For the text-containing cell, return its midpoint in [X, Y] coordinate format. 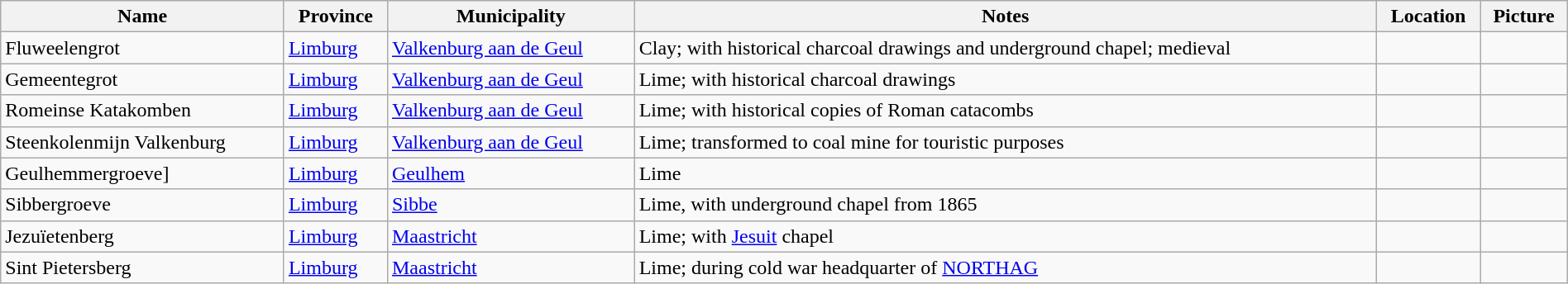
Geulhem [511, 173]
Lime; with historical copies of Roman catacombs [1006, 111]
Lime; during cold war headquarter of NORTHAG [1006, 267]
Fluweelengrot [142, 48]
Lime; transformed to coal mine for touristic purposes [1006, 142]
Municipality [511, 17]
Steenkolenmijn Valkenburg [142, 142]
Geulhemmergroeve] [142, 173]
Lime; with Jesuit chapel [1006, 236]
Picture [1523, 17]
Sibbergroeve [142, 205]
Lime, with underground chapel from 1865 [1006, 205]
Location [1428, 17]
Jezuïetenberg [142, 236]
Notes [1006, 17]
Lime [1006, 173]
Clay; with historical charcoal drawings and underground chapel; medieval [1006, 48]
Province [336, 17]
Romeinse Katakomben [142, 111]
Gemeentegrot [142, 79]
Lime; with historical charcoal drawings [1006, 79]
Sibbe [511, 205]
Name [142, 17]
Sint Pietersberg [142, 267]
